Detect which cell encompasses the target text, then output its [X, Y] center coordinate. 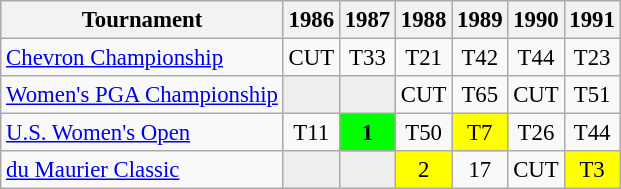
1991 [592, 20]
T23 [592, 58]
T21 [424, 58]
T65 [480, 95]
T3 [592, 170]
T7 [480, 133]
1989 [480, 20]
1988 [424, 20]
Tournament [142, 20]
du Maurier Classic [142, 170]
U.S. Women's Open [142, 133]
T26 [536, 133]
1 [367, 133]
Chevron Championship [142, 58]
2 [424, 170]
T11 [311, 133]
T51 [592, 95]
17 [480, 170]
1987 [367, 20]
T42 [480, 58]
Women's PGA Championship [142, 95]
1990 [536, 20]
T50 [424, 133]
T33 [367, 58]
1986 [311, 20]
